Provide the (x, y) coordinate of the cell's center where the given text is located.  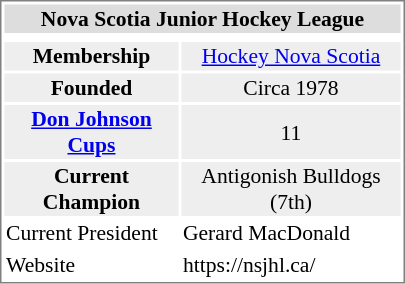
Antigonish Bulldogs (7th) (290, 189)
Current President (91, 233)
Don Johnson Cups (91, 132)
11 (290, 132)
Founded (91, 88)
Website (91, 264)
Nova Scotia Junior Hockey League (202, 18)
Hockey Nova Scotia (290, 56)
Current Champion (91, 189)
Membership (91, 56)
Circa 1978 (290, 88)
Gerard MacDonald (290, 233)
https://nsjhl.ca/ (290, 264)
